For the text-containing cell, return its midpoint in (x, y) coordinate format. 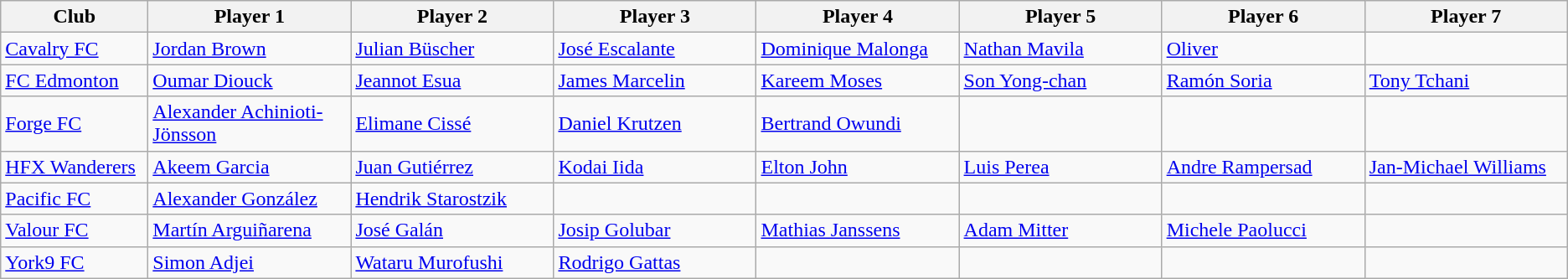
Kodai Iida (655, 167)
Akeem Garcia (250, 167)
Forge FC (75, 124)
Kareem Moses (858, 80)
James Marcelin (655, 80)
Bertrand Owundi (858, 124)
Player 7 (1466, 17)
Josip Golubar (655, 230)
Adam Mitter (1060, 230)
Son Yong-chan (1060, 80)
FC Edmonton (75, 80)
Pacific FC (75, 199)
Hendrik Starostzik (452, 199)
Player 4 (858, 17)
Jan-Michael Williams (1466, 167)
Martín Arguiñarena (250, 230)
Player 5 (1060, 17)
Oliver (1263, 49)
Daniel Krutzen (655, 124)
Rodrigo Gattas (655, 262)
José Escalante (655, 49)
José Galán (452, 230)
Ramón Soria (1263, 80)
Club (75, 17)
Alexander González (250, 199)
Oumar Diouck (250, 80)
Player 3 (655, 17)
HFX Wanderers (75, 167)
Jordan Brown (250, 49)
Juan Gutiérrez (452, 167)
Simon Adjei (250, 262)
Player 1 (250, 17)
Andre Rampersad (1263, 167)
Tony Tchani (1466, 80)
Luis Perea (1060, 167)
Jeannot Esua (452, 80)
Player 6 (1263, 17)
Player 2 (452, 17)
Valour FC (75, 230)
Dominique Malonga (858, 49)
York9 FC (75, 262)
Wataru Murofushi (452, 262)
Elton John (858, 167)
Cavalry FC (75, 49)
Mathias Janssens (858, 230)
Julian Büscher (452, 49)
Michele Paolucci (1263, 230)
Elimane Cissé (452, 124)
Nathan Mavila (1060, 49)
Alexander Achinioti-Jönsson (250, 124)
